Find where the given text appears and provide that cell's center as (X, Y) coordinate. 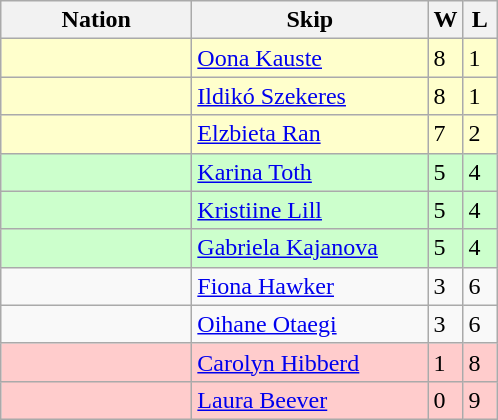
L (480, 20)
Fiona Hawker (310, 286)
Kristiine Lill (310, 210)
2 (480, 134)
9 (480, 400)
Nation (96, 20)
Ildikó Szekeres (310, 96)
Karina Toth (310, 172)
Oihane Otaegi (310, 324)
Carolyn Hibberd (310, 362)
W (446, 20)
Oona Kauste (310, 58)
Laura Beever (310, 400)
Gabriela Kajanova (310, 248)
Elzbieta Ran (310, 134)
7 (446, 134)
0 (446, 400)
Skip (310, 20)
